Provide the (X, Y) coordinate of the cell's center where the given text is located.  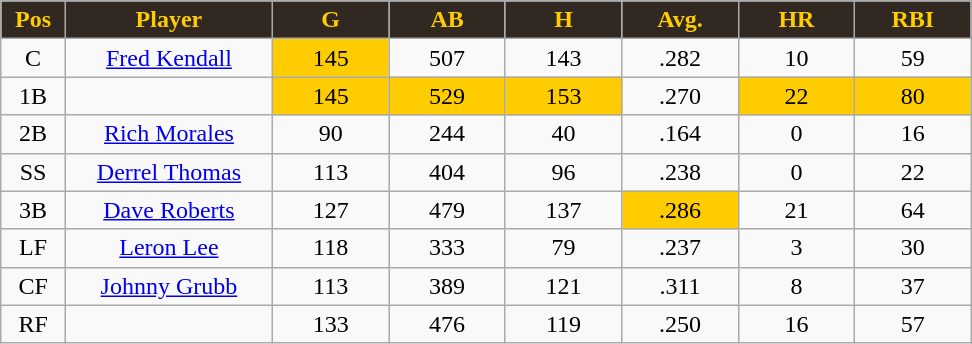
Pos (34, 20)
RBI (913, 20)
121 (563, 286)
244 (447, 134)
2B (34, 134)
LF (34, 248)
476 (447, 324)
59 (913, 58)
Leron Lee (168, 248)
Derrel Thomas (168, 172)
Avg. (680, 20)
.237 (680, 248)
64 (913, 210)
Fred Kendall (168, 58)
SS (34, 172)
96 (563, 172)
507 (447, 58)
1B (34, 96)
389 (447, 286)
Johnny Grubb (168, 286)
.164 (680, 134)
8 (796, 286)
CF (34, 286)
Rich Morales (168, 134)
.238 (680, 172)
C (34, 58)
HR (796, 20)
3 (796, 248)
333 (447, 248)
H (563, 20)
.282 (680, 58)
153 (563, 96)
Dave Roberts (168, 210)
137 (563, 210)
404 (447, 172)
AB (447, 20)
529 (447, 96)
30 (913, 248)
G (330, 20)
RF (34, 324)
Player (168, 20)
133 (330, 324)
21 (796, 210)
80 (913, 96)
.311 (680, 286)
79 (563, 248)
57 (913, 324)
118 (330, 248)
37 (913, 286)
143 (563, 58)
479 (447, 210)
.270 (680, 96)
119 (563, 324)
90 (330, 134)
40 (563, 134)
.286 (680, 210)
127 (330, 210)
.250 (680, 324)
3B (34, 210)
10 (796, 58)
